Scan for the cell matching the given text and deliver its [x, y] coordinate at center. 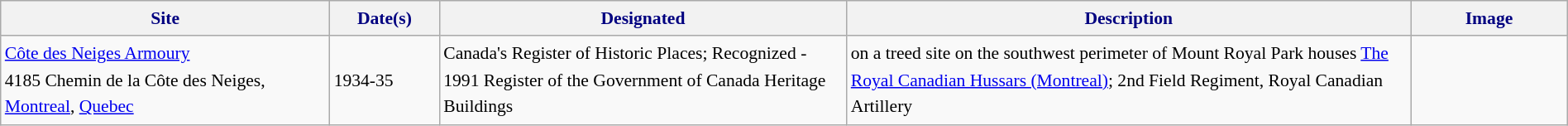
Description [1129, 18]
Designated [643, 18]
Site [165, 18]
Canada's Register of Historic Places; Recognized - 1991 Register of the Government of Canada Heritage Buildings [643, 81]
Date(s) [385, 18]
Image [1489, 18]
Côte des Neiges Armoury 4185 Chemin de la Côte des Neiges, Montreal, Quebec [165, 81]
1934-35 [385, 81]
